Search for the cell housing the specified text and yield its (x, y) center coordinate. 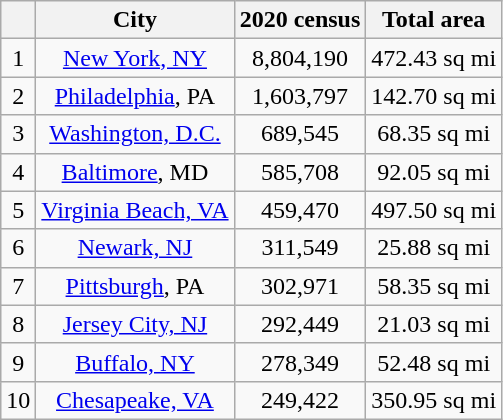
585,708 (300, 172)
4 (18, 172)
249,422 (300, 400)
9 (18, 362)
7 (18, 286)
58.35 sq mi (434, 286)
1,603,797 (300, 96)
2 (18, 96)
Pittsburgh, PA (135, 286)
311,549 (300, 248)
278,349 (300, 362)
459,470 (300, 210)
52.48 sq mi (434, 362)
497.50 sq mi (434, 210)
6 (18, 248)
City (135, 20)
92.05 sq mi (434, 172)
142.70 sq mi (434, 96)
350.95 sq mi (434, 400)
Baltimore, MD (135, 172)
689,545 (300, 134)
8,804,190 (300, 58)
10 (18, 400)
Virginia Beach, VA (135, 210)
New York, NY (135, 58)
1 (18, 58)
302,971 (300, 286)
292,449 (300, 324)
8 (18, 324)
Total area (434, 20)
Philadelphia, PA (135, 96)
2020 census (300, 20)
Washington, D.C. (135, 134)
Chesapeake, VA (135, 400)
5 (18, 210)
472.43 sq mi (434, 58)
Jersey City, NJ (135, 324)
21.03 sq mi (434, 324)
68.35 sq mi (434, 134)
Buffalo, NY (135, 362)
3 (18, 134)
Newark, NJ (135, 248)
25.88 sq mi (434, 248)
